From the cell containing the given text, extract its center point as [X, Y] coordinate. 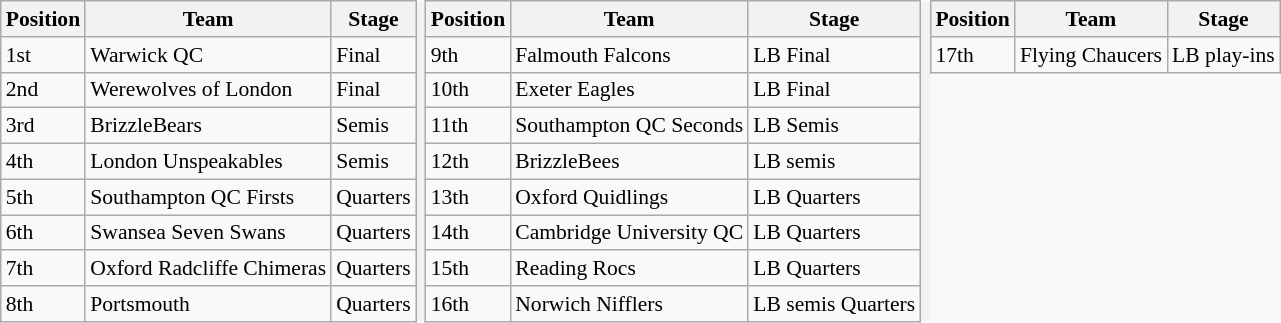
BrizzleBees [629, 162]
8th [43, 304]
3rd [43, 126]
1st [43, 55]
LB semis Quarters [834, 304]
14th [468, 233]
Swansea Seven Swans [208, 233]
LB Semis [834, 126]
Warwick QC [208, 55]
12th [468, 162]
Norwich Nifflers [629, 304]
Flying Chaucers [1091, 55]
BrizzleBears [208, 126]
Reading Rocs [629, 269]
15th [468, 269]
Southampton QC Firsts [208, 197]
Exeter Eagles [629, 90]
10th [468, 90]
9th [468, 55]
LB play-ins [1224, 55]
Falmouth Falcons [629, 55]
5th [43, 197]
LB semis [834, 162]
2nd [43, 90]
Cambridge University QC [629, 233]
London Unspeakables [208, 162]
17th [972, 55]
Oxford Radcliffe Chimeras [208, 269]
4th [43, 162]
6th [43, 233]
Oxford Quidlings [629, 197]
16th [468, 304]
Portsmouth [208, 304]
11th [468, 126]
13th [468, 197]
Southampton QC Seconds [629, 126]
Werewolves of London [208, 90]
7th [43, 269]
